Identify which cell holds the provided text, then report its (x, y) central coordinate. 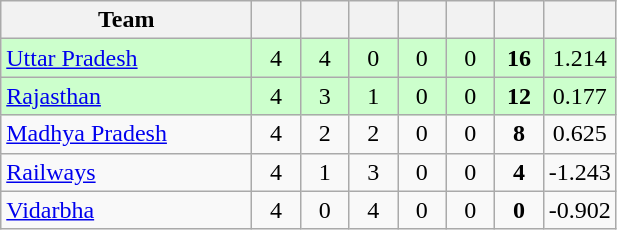
Railways (126, 172)
Rajasthan (126, 96)
12 (520, 96)
Vidarbha (126, 210)
Uttar Pradesh (126, 58)
-0.902 (580, 210)
Team (126, 20)
16 (520, 58)
0.177 (580, 96)
Madhya Pradesh (126, 134)
8 (520, 134)
0.625 (580, 134)
1.214 (580, 58)
-1.243 (580, 172)
